Output the (x, y) coordinate of the center of the cell containing the given text.  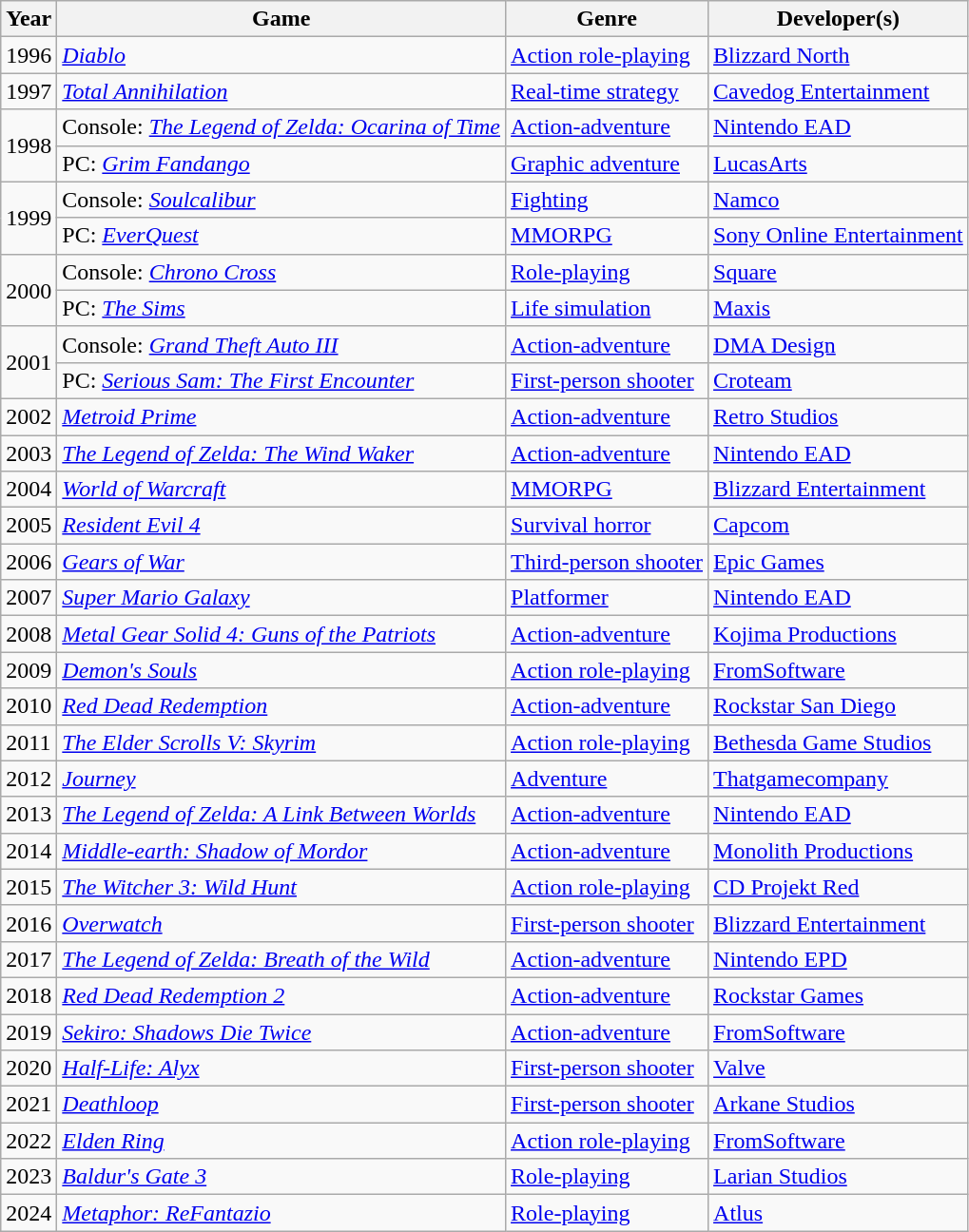
Bethesda Game Studios (839, 742)
1998 (29, 145)
Kojima Productions (839, 634)
2006 (29, 562)
Deathloop (281, 1105)
1997 (29, 91)
1996 (29, 55)
2016 (29, 923)
2004 (29, 490)
The Legend of Zelda: A Link Between Worlds (281, 815)
Demon's Souls (281, 670)
The Legend of Zelda: Breath of the Wild (281, 959)
Sony Online Entertainment (839, 236)
Game (281, 19)
Platformer (607, 598)
Super Mario Galaxy (281, 598)
Survival horror (607, 526)
Journey (281, 779)
World of Warcraft (281, 490)
2013 (29, 815)
2010 (29, 706)
2009 (29, 670)
Capcom (839, 526)
Life simulation (607, 308)
PC: Grim Fandango (281, 164)
2023 (29, 1177)
Graphic adventure (607, 164)
2022 (29, 1141)
2007 (29, 598)
Elden Ring (281, 1141)
Baldur's Gate 3 (281, 1177)
Diablo (281, 55)
Year (29, 19)
Sekiro: Shadows Die Twice (281, 1031)
Blizzard North (839, 55)
PC: EverQuest (281, 236)
CD Projekt Red (839, 887)
Epic Games (839, 562)
Croteam (839, 380)
DMA Design (839, 344)
2021 (29, 1105)
PC: Serious Sam: The First Encounter (281, 380)
Half-Life: Alyx (281, 1068)
Fighting (607, 200)
Larian Studios (839, 1177)
Valve (839, 1068)
The Legend of Zelda: The Wind Waker (281, 453)
2024 (29, 1213)
2008 (29, 634)
Adventure (607, 779)
2000 (29, 290)
Maxis (839, 308)
Developer(s) (839, 19)
2015 (29, 887)
2014 (29, 851)
Thatgamecompany (839, 779)
Overwatch (281, 923)
Monolith Productions (839, 851)
Console: Grand Theft Auto III (281, 344)
Total Annihilation (281, 91)
Resident Evil 4 (281, 526)
Console: The Legend of Zelda: Ocarina of Time (281, 127)
Square (839, 272)
Red Dead Redemption (281, 706)
Namco (839, 200)
2018 (29, 995)
Console: Soulcalibur (281, 200)
Rockstar San Diego (839, 706)
Console: Chrono Cross (281, 272)
Gears of War (281, 562)
2011 (29, 742)
Nintendo EPD (839, 959)
LucasArts (839, 164)
Atlus (839, 1213)
2001 (29, 362)
Red Dead Redemption 2 (281, 995)
Retro Studios (839, 416)
Genre (607, 19)
Arkane Studios (839, 1105)
PC: The Sims (281, 308)
Rockstar Games (839, 995)
The Elder Scrolls V: Skyrim (281, 742)
2019 (29, 1031)
2020 (29, 1068)
2017 (29, 959)
Metaphor: ReFantazio (281, 1213)
Metroid Prime (281, 416)
The Witcher 3: Wild Hunt (281, 887)
Cavedog Entertainment (839, 91)
Metal Gear Solid 4: Guns of the Patriots (281, 634)
Middle-earth: Shadow of Mordor (281, 851)
Third-person shooter (607, 562)
2012 (29, 779)
2005 (29, 526)
Real-time strategy (607, 91)
1999 (29, 218)
2003 (29, 453)
2002 (29, 416)
